Capture the cell that displays the provided text and extract its [x, y] central coordinate. 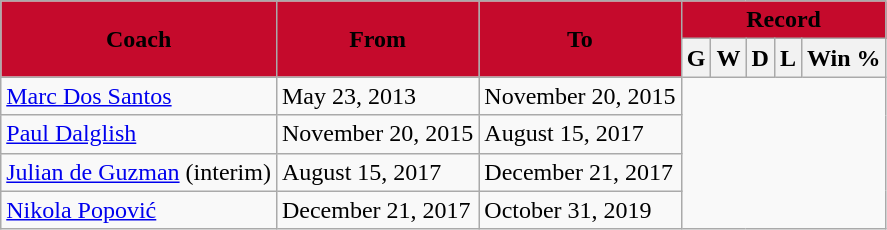
Win % [844, 58]
To [580, 39]
Record [784, 20]
L [788, 58]
Nikola Popović [139, 210]
Marc Dos Santos [139, 96]
Paul Dalglish [139, 134]
Coach [139, 39]
W [728, 58]
May 23, 2013 [377, 96]
G [696, 58]
October 31, 2019 [580, 210]
Julian de Guzman (interim) [139, 172]
From [377, 39]
D [760, 58]
